Search for the cell housing the specified text and yield its (X, Y) center coordinate. 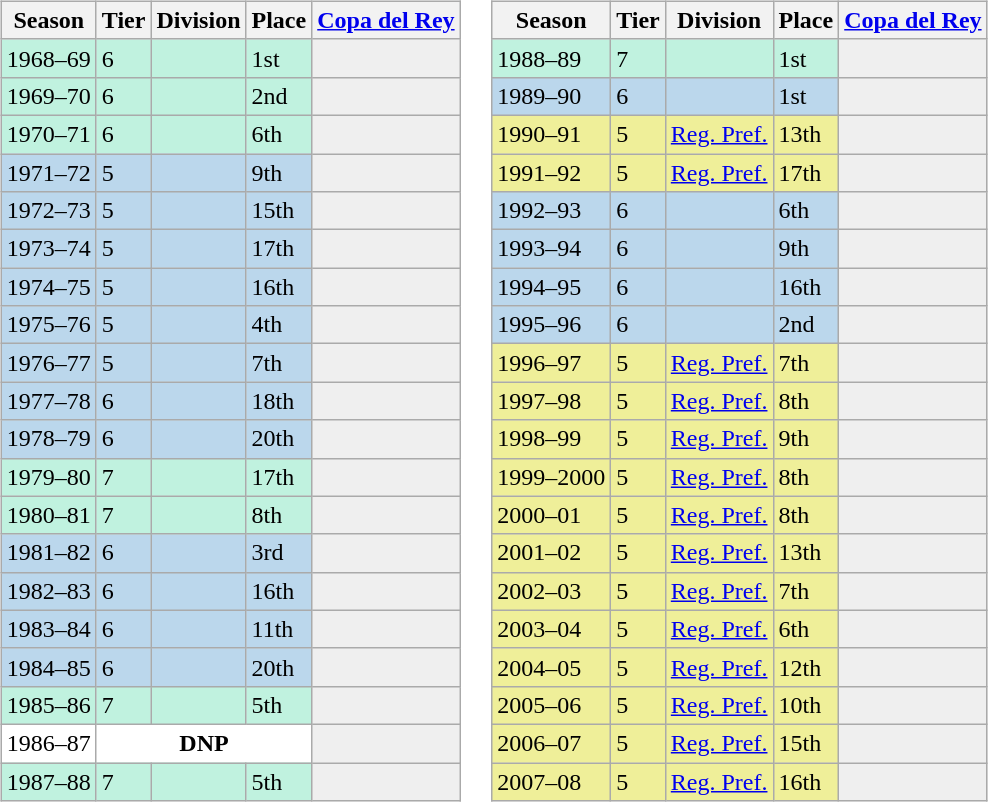
11th (279, 629)
1984–85 (48, 667)
1977–78 (48, 401)
1992–93 (552, 211)
1974–75 (48, 287)
1998–99 (552, 439)
1980–81 (48, 515)
1970–71 (48, 134)
1996–97 (552, 363)
2005–06 (552, 705)
1983–84 (48, 629)
18th (279, 401)
1997–98 (552, 401)
1982–83 (48, 591)
4th (279, 325)
1994–95 (552, 287)
1979–80 (48, 477)
DNP (204, 743)
2007–08 (552, 781)
2001–02 (552, 553)
1995–96 (552, 325)
1973–74 (48, 249)
2006–07 (552, 743)
2000–01 (552, 515)
1988–89 (552, 58)
1978–79 (48, 439)
1981–82 (48, 553)
1972–73 (48, 211)
1987–88 (48, 781)
1976–77 (48, 363)
10th (806, 705)
1971–72 (48, 173)
12th (806, 667)
1993–94 (552, 249)
2003–04 (552, 629)
1999–2000 (552, 477)
1989–90 (552, 96)
1968–69 (48, 58)
3rd (279, 553)
1986–87 (48, 743)
1969–70 (48, 96)
2004–05 (552, 667)
1990–91 (552, 134)
1985–86 (48, 705)
2002–03 (552, 591)
1975–76 (48, 325)
1991–92 (552, 173)
